Pinpoint the cell where the given text exists, returning its (x, y) midpoint coordinate. 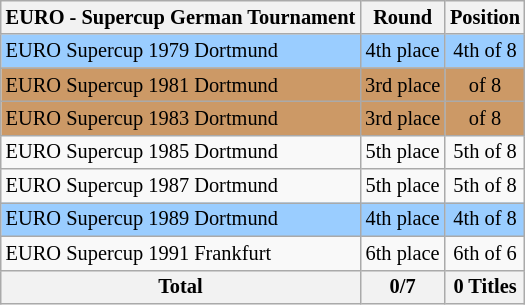
EURO Supercup 1981 Dortmund (180, 85)
0 Titles (485, 287)
EURO Supercup 1991 Frankfurt (180, 253)
EURO Supercup 1987 Dortmund (180, 186)
Round (402, 17)
Position (485, 17)
EURO - Supercup German Tournament (180, 17)
EURO Supercup 1985 Dortmund (180, 152)
EURO Supercup 1983 Dortmund (180, 118)
EURO Supercup 1979 Dortmund (180, 51)
Total (180, 287)
EURO Supercup 1989 Dortmund (180, 219)
6th place (402, 253)
0/7 (402, 287)
6th of 6 (485, 253)
